Scan for the cell matching the given text and deliver its (X, Y) coordinate at center. 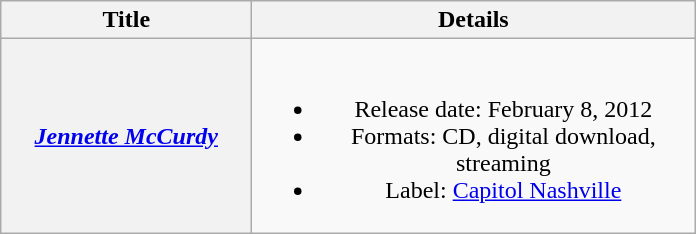
Details (474, 20)
Release date: February 8, 2012Formats: CD, digital download, streamingLabel: Capitol Nashville (474, 136)
Title (126, 20)
Jennette McCurdy (126, 136)
